Provide the [x, y] coordinate of the cell's center where the given text is located.  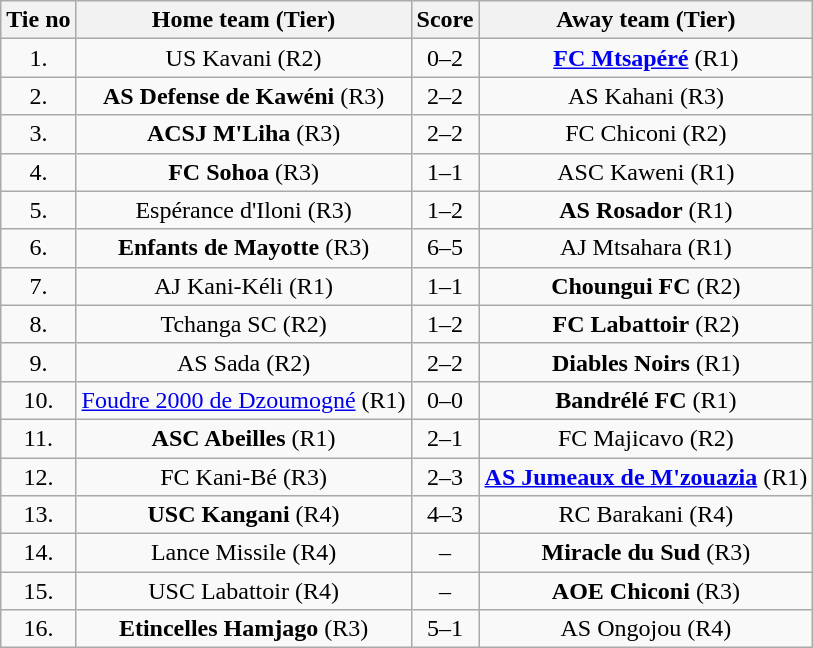
4–3 [445, 515]
6. [38, 248]
2–1 [445, 438]
9. [38, 362]
AOE Chiconi (R3) [646, 591]
Bandrélé FC (R1) [646, 400]
7. [38, 286]
RC Barakani (R4) [646, 515]
Tie no [38, 20]
AS Defense de Kawéni (R3) [244, 96]
AJ Kani-Kéli (R1) [244, 286]
4. [38, 172]
FC Sohoa (R3) [244, 172]
Enfants de Mayotte (R3) [244, 248]
AS Ongojou (R4) [646, 629]
ACSJ M'Liha (R3) [244, 134]
AS Jumeaux de M'zouazia (R1) [646, 477]
6–5 [445, 248]
10. [38, 400]
13. [38, 515]
Choungui FC (R2) [646, 286]
FC Kani-Bé (R3) [244, 477]
AS Kahani (R3) [646, 96]
AJ Mtsahara (R1) [646, 248]
Score [445, 20]
USC Labattoir (R4) [244, 591]
Espérance d'Iloni (R3) [244, 210]
Foudre 2000 de Dzoumogné (R1) [244, 400]
5. [38, 210]
8. [38, 324]
15. [38, 591]
5–1 [445, 629]
AS Sada (R2) [244, 362]
Diables Noirs (R1) [646, 362]
ASC Kaweni (R1) [646, 172]
Etincelles Hamjago (R3) [244, 629]
Lance Missile (R4) [244, 553]
0–0 [445, 400]
1. [38, 58]
FC Chiconi (R2) [646, 134]
16. [38, 629]
12. [38, 477]
USC Kangani (R4) [244, 515]
FC Mtsapéré (R1) [646, 58]
Home team (Tier) [244, 20]
2–3 [445, 477]
AS Rosador (R1) [646, 210]
FC Majicavo (R2) [646, 438]
0–2 [445, 58]
Tchanga SC (R2) [244, 324]
3. [38, 134]
Away team (Tier) [646, 20]
11. [38, 438]
FC Labattoir (R2) [646, 324]
Miracle du Sud (R3) [646, 553]
2. [38, 96]
US Kavani (R2) [244, 58]
ASC Abeilles (R1) [244, 438]
14. [38, 553]
